Scan for the cell matching the given text and deliver its [x, y] coordinate at center. 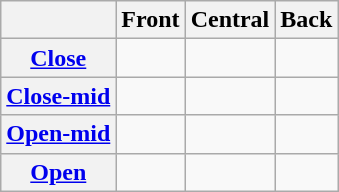
Front [150, 20]
Close [58, 58]
Open [58, 172]
Back [306, 20]
Open-mid [58, 134]
Close-mid [58, 96]
Central [230, 20]
